From the cell containing the given text, extract its center point as [X, Y] coordinate. 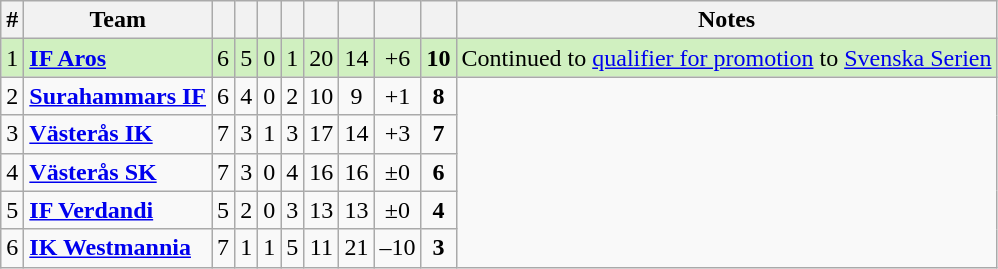
11 [322, 248]
–10 [398, 248]
21 [356, 248]
Västerås SK [118, 172]
Västerås IK [118, 134]
+3 [398, 134]
Notes [726, 20]
IK Westmannia [118, 248]
17 [322, 134]
IF Aros [118, 58]
+1 [398, 96]
# [12, 20]
+6 [398, 58]
Continued to qualifier for promotion to Svenska Serien [726, 58]
IF Verdandi [118, 210]
20 [322, 58]
9 [356, 96]
8 [438, 96]
Surahammars IF [118, 96]
Team [118, 20]
